Identify which cell holds the provided text, then report its (x, y) central coordinate. 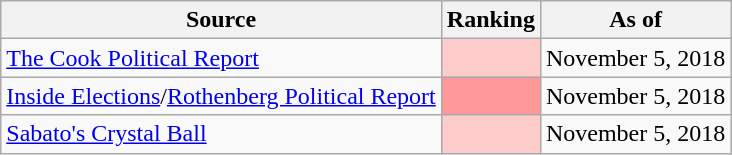
As of (635, 20)
Sabato's Crystal Ball (222, 134)
The Cook Political Report (222, 58)
Inside Elections/Rothenberg Political Report (222, 96)
Source (222, 20)
Ranking (490, 20)
